Identify which cell holds the provided text, then report its (X, Y) central coordinate. 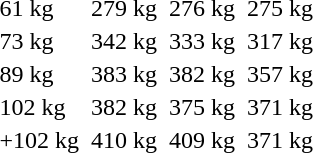
342 kg (124, 41)
383 kg (124, 74)
333 kg (202, 41)
375 kg (202, 107)
